For the text-containing cell, return its midpoint in (x, y) coordinate format. 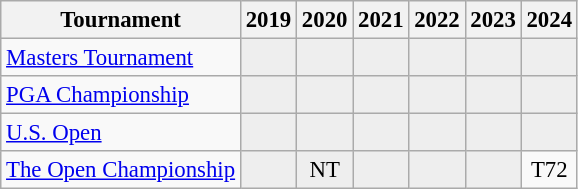
T72 (549, 170)
2023 (493, 20)
PGA Championship (121, 95)
NT (325, 170)
2020 (325, 20)
The Open Championship (121, 170)
Tournament (121, 20)
2021 (381, 20)
2019 (268, 20)
2022 (437, 20)
Masters Tournament (121, 58)
U.S. Open (121, 133)
2024 (549, 20)
